Extract the (X, Y) coordinate from the center of the cell holding the provided text.  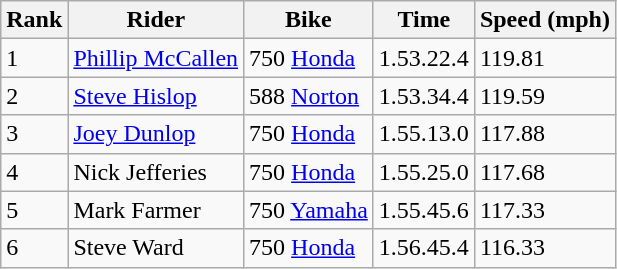
1.55.13.0 (424, 134)
Speed (mph) (544, 20)
5 (34, 210)
3 (34, 134)
1.53.34.4 (424, 96)
Rank (34, 20)
6 (34, 248)
4 (34, 172)
Bike (309, 20)
1.55.45.6 (424, 210)
119.81 (544, 58)
117.88 (544, 134)
Steve Ward (156, 248)
Time (424, 20)
Phillip McCallen (156, 58)
2 (34, 96)
117.68 (544, 172)
750 Yamaha (309, 210)
Mark Farmer (156, 210)
117.33 (544, 210)
1.56.45.4 (424, 248)
Nick Jefferies (156, 172)
1 (34, 58)
1.55.25.0 (424, 172)
116.33 (544, 248)
Rider (156, 20)
119.59 (544, 96)
Joey Dunlop (156, 134)
Steve Hislop (156, 96)
1.53.22.4 (424, 58)
588 Norton (309, 96)
